For the text-containing cell, return its midpoint in [x, y] coordinate format. 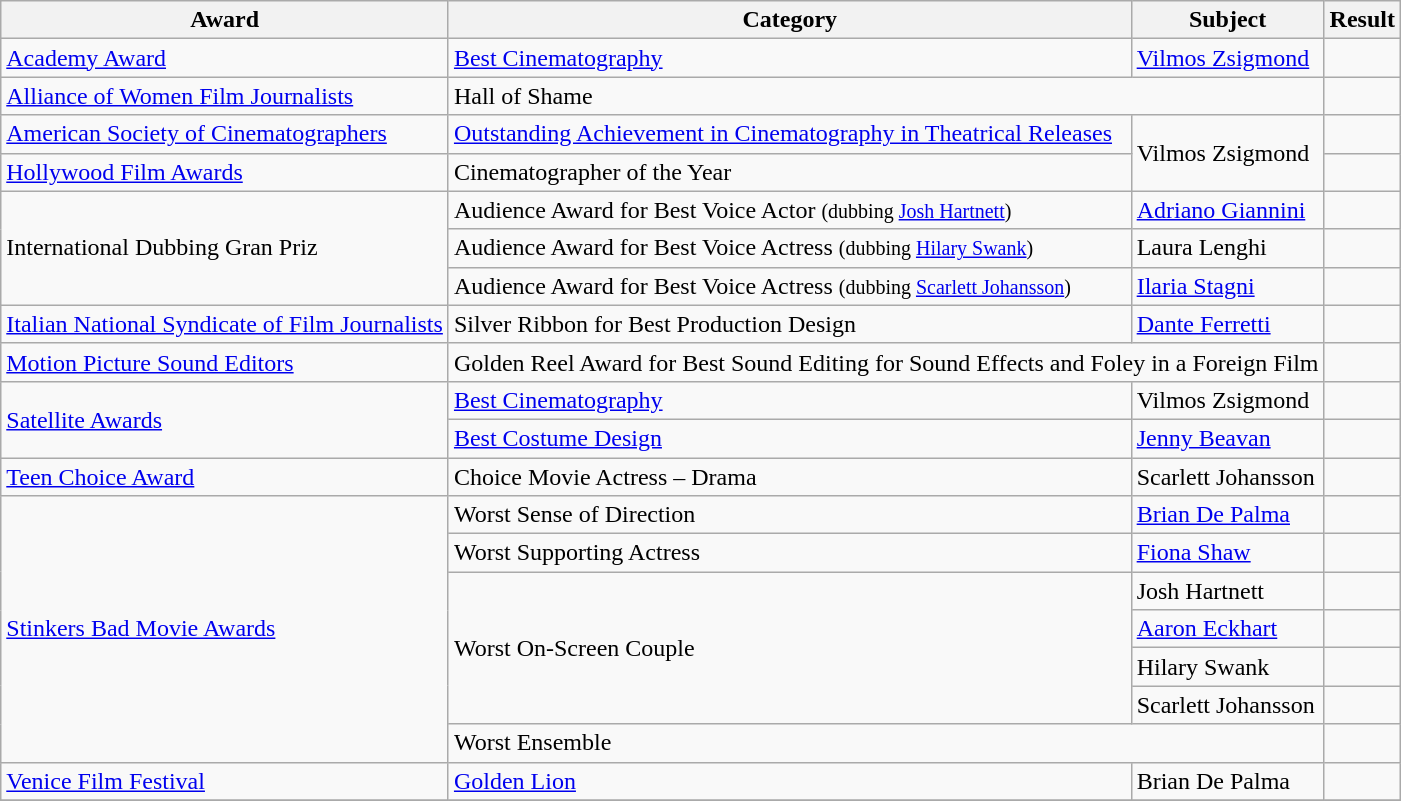
Adriano Giannini [1228, 210]
Motion Picture Sound Editors [225, 362]
Worst Supporting Actress [790, 553]
Satellite Awards [225, 419]
Worst On-Screen Couple [790, 648]
Hall of Shame [886, 96]
International Dubbing Gran Priz [225, 248]
American Society of Cinematographers [225, 134]
Dante Ferretti [1228, 324]
Teen Choice Award [225, 477]
Outstanding Achievement in Cinematography in Theatrical Releases [790, 134]
Best Costume Design [790, 438]
Academy Award [225, 58]
Golden Lion [790, 781]
Result [1362, 20]
Silver Ribbon for Best Production Design [790, 324]
Audience Award for Best Voice Actress (dubbing Scarlett Johansson) [790, 286]
Award [225, 20]
Josh Hartnett [1228, 591]
Audience Award for Best Voice Actor (dubbing Josh Hartnett) [790, 210]
Jenny Beavan [1228, 438]
Hilary Swank [1228, 667]
Stinkers Bad Movie Awards [225, 629]
Worst Ensemble [886, 743]
Laura Lenghi [1228, 248]
Subject [1228, 20]
Worst Sense of Direction [790, 515]
Fiona Shaw [1228, 553]
Hollywood Film Awards [225, 172]
Category [790, 20]
Ilaria Stagni [1228, 286]
Italian National Syndicate of Film Journalists [225, 324]
Audience Award for Best Voice Actress (dubbing Hilary Swank) [790, 248]
Choice Movie Actress – Drama [790, 477]
Venice Film Festival [225, 781]
Alliance of Women Film Journalists [225, 96]
Golden Reel Award for Best Sound Editing for Sound Effects and Foley in a Foreign Film [886, 362]
Aaron Eckhart [1228, 629]
Cinematographer of the Year [790, 172]
